For the text-containing cell, return its midpoint in (x, y) coordinate format. 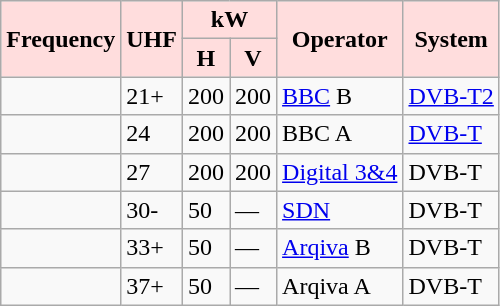
BBC B (340, 96)
H (206, 58)
UHF (152, 39)
V (254, 58)
Frequency (61, 39)
DVB-T2 (451, 96)
System (451, 39)
21+ (152, 96)
27 (152, 172)
30- (152, 210)
BBC A (340, 134)
SDN (340, 210)
Arqiva A (340, 286)
Operator (340, 39)
24 (152, 134)
33+ (152, 248)
Digital 3&4 (340, 172)
37+ (152, 286)
Arqiva B (340, 248)
kW (229, 20)
